Determine the (X, Y) coordinate at the center of the cell enclosing the given text.  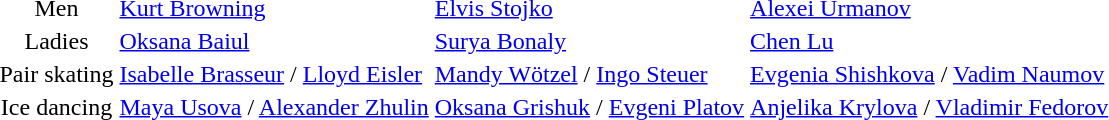
Isabelle Brasseur / Lloyd Eisler (274, 74)
Oksana Baiul (274, 41)
Surya Bonaly (589, 41)
Mandy Wötzel / Ingo Steuer (589, 74)
